Find where the given text appears and provide that cell's center as (X, Y) coordinate. 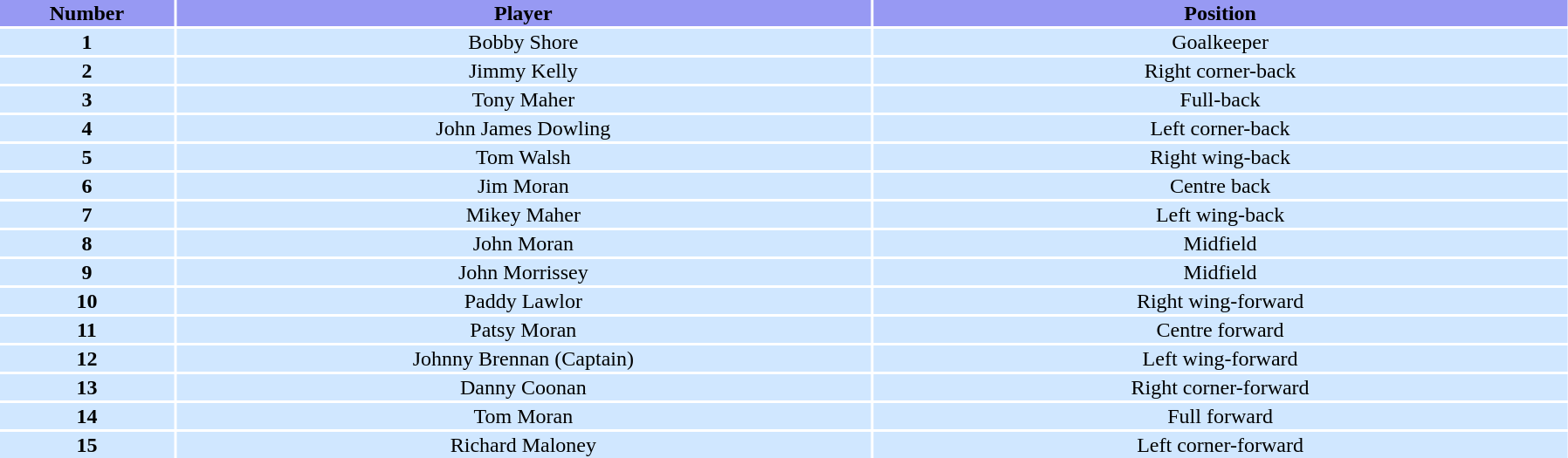
Right wing-back (1221, 157)
3 (87, 99)
Tom Moran (524, 416)
John James Dowling (524, 128)
12 (87, 359)
13 (87, 387)
Jimmy Kelly (524, 71)
Right corner-back (1221, 71)
Right wing-forward (1221, 301)
Bobby Shore (524, 42)
Full-back (1221, 99)
Right corner-forward (1221, 387)
Left wing-back (1221, 215)
Centre back (1221, 186)
6 (87, 186)
1 (87, 42)
9 (87, 272)
John Morrissey (524, 272)
Player (524, 13)
Richard Maloney (524, 445)
Left corner-forward (1221, 445)
2 (87, 71)
7 (87, 215)
Left wing-forward (1221, 359)
Full forward (1221, 416)
Goalkeeper (1221, 42)
Centre forward (1221, 330)
14 (87, 416)
Mikey Maher (524, 215)
Paddy Lawlor (524, 301)
15 (87, 445)
Jim Moran (524, 186)
Left corner-back (1221, 128)
John Moran (524, 243)
Number (87, 13)
5 (87, 157)
Position (1221, 13)
4 (87, 128)
Tony Maher (524, 99)
8 (87, 243)
11 (87, 330)
Tom Walsh (524, 157)
Johnny Brennan (Captain) (524, 359)
Patsy Moran (524, 330)
10 (87, 301)
Danny Coonan (524, 387)
